Detect which cell encompasses the target text, then output its (X, Y) center coordinate. 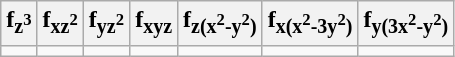
fxyz (154, 23)
fy(3x2-y2) (406, 23)
fx(x2-3y2) (310, 23)
fz(x2-y2) (220, 23)
fxz2 (60, 23)
fz3 (19, 23)
fyz2 (106, 23)
